Determine the [X, Y] coordinate at the center of the cell enclosing the given text.  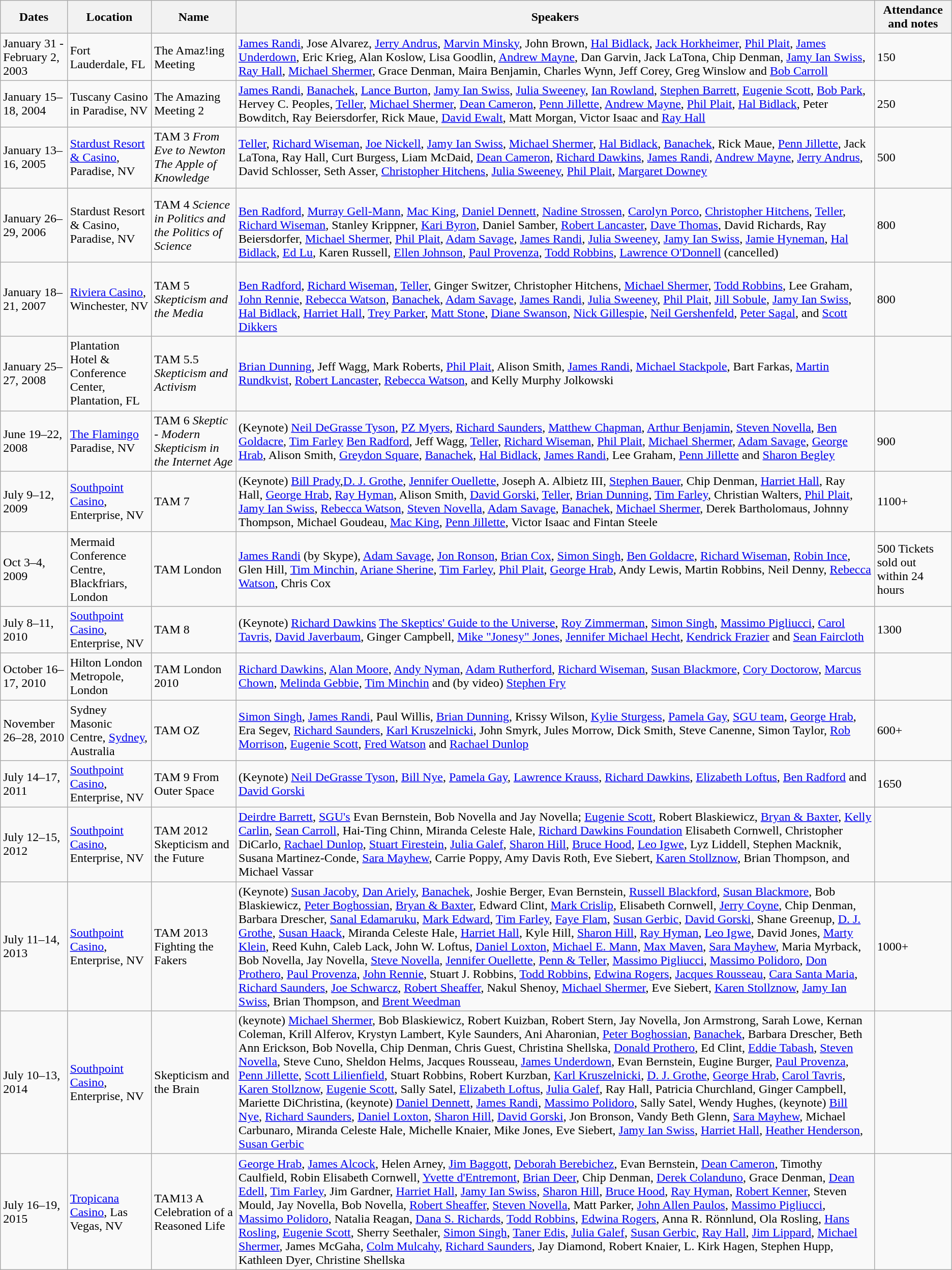
July 12–15, 2012 [34, 845]
1000+ [913, 946]
Skepticism and the Brain [194, 1083]
TAM London 2010 [194, 676]
TAM OZ [194, 731]
TAM 5 Skepticism and the Media [194, 299]
Name [194, 17]
TAM13 A Celebration of a Reasoned Life [194, 1212]
July 8–11, 2010 [34, 629]
150 [913, 57]
1650 [913, 784]
October 16–17, 2010 [34, 676]
TAM 2013 Fighting the Fakers [194, 946]
January 18–21, 2007 [34, 299]
January 15–18, 2004 [34, 104]
January 25–27, 2008 [34, 373]
Plantation Hotel & Conference Center, Plantation, FL [109, 373]
January 13–16, 2005 [34, 158]
TAM 2012 Skepticism and the Future [194, 845]
TAM 9 From Outer Space [194, 784]
Mermaid Conference Centre, Blackfriars, London [109, 569]
Tuscany Casino in Paradise, NV [109, 104]
Tropicana Casino, Las Vegas, NV [109, 1212]
TAM London [194, 569]
Speakers [555, 17]
Dates [34, 17]
January 26–29, 2006 [34, 225]
TAM 4 Science in Politics and the Politics of Science [194, 225]
500 Tickets sold out within 24 hours [913, 569]
June 19–22, 2008 [34, 441]
(Keynote) Neil DeGrasse Tyson, Bill Nye, Pamela Gay, Lawrence Krauss, Richard Dawkins, Elizabeth Loftus, Ben Radford and David Gorski [555, 784]
July 10–13, 2014 [34, 1083]
TAM 3 From Eve to Newton The Apple of Knowledge [194, 158]
900 [913, 441]
TAM 5.5 Skepticism and Activism [194, 373]
500 [913, 158]
TAM 8 [194, 629]
1300 [913, 629]
The Amazing Meeting 2 [194, 104]
July 14–17, 2011 [34, 784]
600+ [913, 731]
Sydney Masonic Centre, Sydney, Australia [109, 731]
Location [109, 17]
November 26–28, 2010 [34, 731]
Riviera Casino, Winchester, NV [109, 299]
July 16–19, 2015 [34, 1212]
July 9–12, 2009 [34, 502]
1100+ [913, 502]
Oct 3–4, 2009 [34, 569]
TAM 6 Skeptic - Modern Skepticism in the Internet Age [194, 441]
TAM 7 [194, 502]
July 11–14, 2013 [34, 946]
The Flamingo Paradise, NV [109, 441]
The Amaz!ing Meeting [194, 57]
Attendance and notes [913, 17]
Fort Lauderdale, FL [109, 57]
Hilton London Metropole, London [109, 676]
250 [913, 104]
January 31 - February 2, 2003 [34, 57]
